Search for the cell housing the specified text and yield its (x, y) center coordinate. 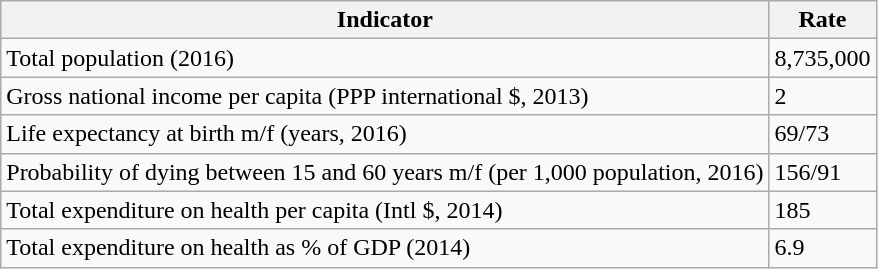
Total expenditure on health per capita (Intl $, 2014) (385, 210)
2 (822, 96)
Life expectancy at birth m/f (years, 2016) (385, 134)
6.9 (822, 248)
8,735,000 (822, 58)
Gross national income per capita (PPP international $, 2013) (385, 96)
Indicator (385, 20)
Probability of dying between 15 and 60 years m/f (per 1,000 population, 2016) (385, 172)
Rate (822, 20)
Total population (2016) (385, 58)
Total expenditure on health as % of GDP (2014) (385, 248)
156/91 (822, 172)
69/73 (822, 134)
185 (822, 210)
